Return [x, y] of the center of cell containing provided text 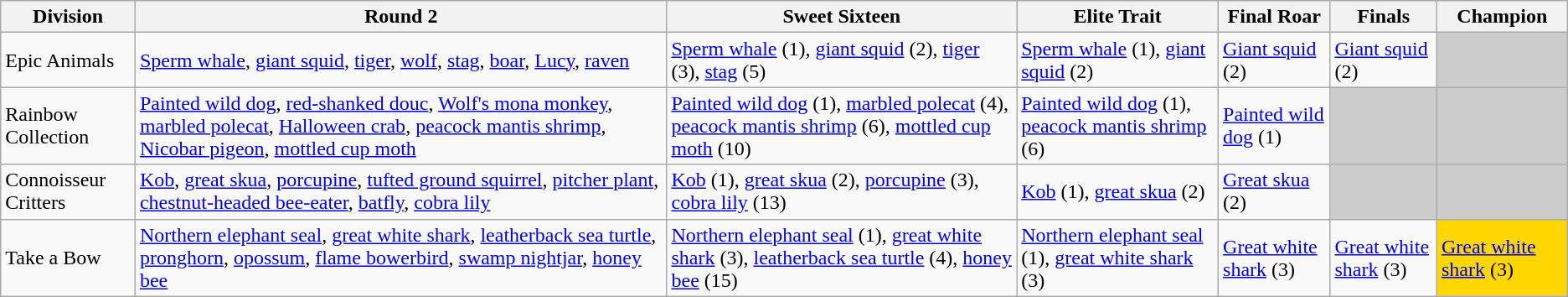
Round 2 [400, 17]
Elite Trait [1117, 17]
Sperm whale (1), giant squid (2), tiger (3), stag (5) [842, 60]
Northern elephant seal (1), great white shark (3) [1117, 258]
Painted wild dog (1), marbled polecat (4), peacock mantis shrimp (6), mottled cup moth (10) [842, 126]
Take a Bow [69, 258]
Division [69, 17]
Finals [1384, 17]
Final Roar [1275, 17]
Painted wild dog (1) [1275, 126]
Epic Animals [69, 60]
Champion [1502, 17]
Kob (1), great skua (2) [1117, 191]
Painted wild dog (1), peacock mantis shrimp (6) [1117, 126]
Northern elephant seal (1), great white shark (3), leatherback sea turtle (4), honey bee (15) [842, 258]
Kob, great skua, porcupine, tufted ground squirrel, pitcher plant, chestnut-headed bee-eater, batfly, cobra lily [400, 191]
Great skua (2) [1275, 191]
Sperm whale (1), giant squid (2) [1117, 60]
Connoisseur Critters [69, 191]
Northern elephant seal, great white shark, leatherback sea turtle, pronghorn, opossum, flame bowerbird, swamp nightjar, honey bee [400, 258]
Sweet Sixteen [842, 17]
Painted wild dog, red-shanked douc, Wolf's mona monkey, marbled polecat, Halloween crab, peacock mantis shrimp, Nicobar pigeon, mottled cup moth [400, 126]
Rainbow Collection [69, 126]
Kob (1), great skua (2), porcupine (3), cobra lily (13) [842, 191]
Sperm whale, giant squid, tiger, wolf, stag, boar, Lucy, raven [400, 60]
